Provide the [X, Y] coordinate of the cell's center where the given text is located.  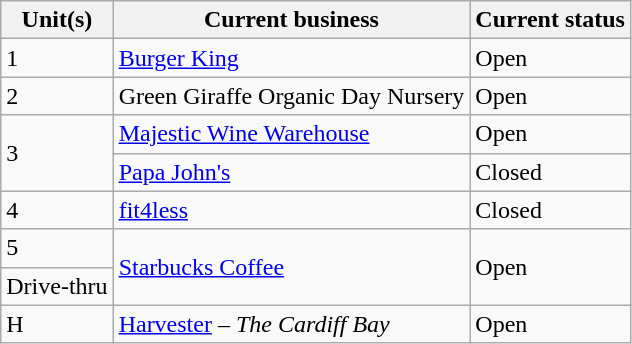
4 [57, 210]
Unit(s) [57, 20]
Starbucks Coffee [292, 267]
Majestic Wine Warehouse [292, 134]
1 [57, 58]
Green Giraffe Organic Day Nursery [292, 96]
H [57, 324]
Harvester – The Cardiff Bay [292, 324]
fit4less [292, 210]
Current status [550, 20]
3 [57, 153]
Current business [292, 20]
Drive-thru [57, 286]
Burger King [292, 58]
2 [57, 96]
Papa John's [292, 172]
5 [57, 248]
